Capture the cell that displays the provided text and extract its (x, y) central coordinate. 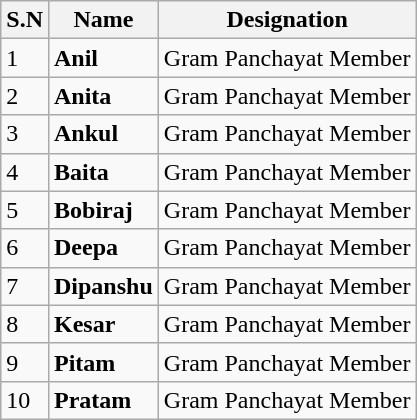
6 (25, 248)
7 (25, 286)
Pratam (103, 400)
Anita (103, 96)
3 (25, 134)
9 (25, 362)
5 (25, 210)
Pitam (103, 362)
2 (25, 96)
8 (25, 324)
4 (25, 172)
Baita (103, 172)
Deepa (103, 248)
Kesar (103, 324)
1 (25, 58)
Dipanshu (103, 286)
Ankul (103, 134)
Anil (103, 58)
S.N (25, 20)
Name (103, 20)
Bobiraj (103, 210)
Designation (287, 20)
10 (25, 400)
